Return the (x, y) coordinate for the center point of the cell that contains the specified text.  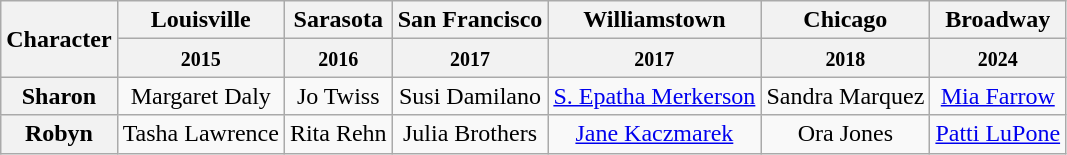
Tasha Lawrence (200, 134)
Robyn (59, 134)
Susi Damilano (470, 96)
Sandra Marquez (846, 96)
Ora Jones (846, 134)
Julia Brothers (470, 134)
Williamstown (654, 20)
Broadway (998, 20)
San Francisco (470, 20)
Sharon (59, 96)
Patti LuPone (998, 134)
Louisville (200, 20)
2024 (998, 58)
Margaret Daly (200, 96)
Jane Kaczmarek (654, 134)
Character (59, 39)
Rita Rehn (338, 134)
Mia Farrow (998, 96)
Sarasota (338, 20)
S. Epatha Merkerson (654, 96)
2018 (846, 58)
2015 (200, 58)
Chicago (846, 20)
2016 (338, 58)
Jo Twiss (338, 96)
